Return (X, Y) of the center of cell containing provided text 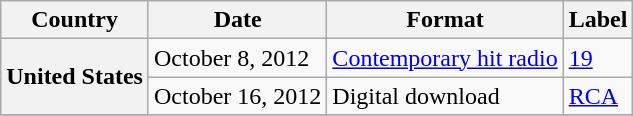
October 16, 2012 (237, 96)
Format (445, 20)
Date (237, 20)
Country (75, 20)
19 (598, 58)
United States (75, 77)
RCA (598, 96)
October 8, 2012 (237, 58)
Contemporary hit radio (445, 58)
Digital download (445, 96)
Label (598, 20)
